For the text-containing cell, return its midpoint in (X, Y) coordinate format. 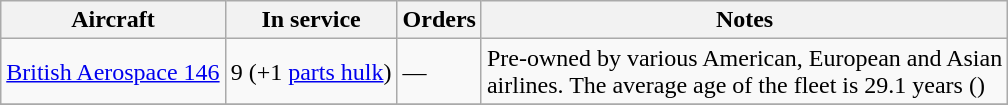
British Aerospace 146 (113, 72)
Notes (744, 20)
Orders (439, 20)
— (439, 72)
Pre-owned by various American, European and Asianairlines. The average age of the fleet is 29.1 years () (744, 72)
In service (311, 20)
Aircraft (113, 20)
9 (+1 parts hulk) (311, 72)
